Scan for the cell matching the given text and deliver its (X, Y) coordinate at center. 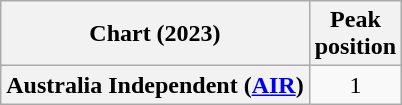
Peakposition (355, 34)
1 (355, 85)
Chart (2023) (155, 34)
Australia Independent (AIR) (155, 85)
